Capture the cell that displays the provided text and extract its [x, y] central coordinate. 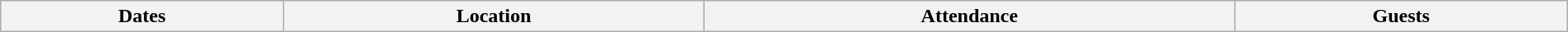
Location [495, 16]
Guests [1401, 16]
Dates [142, 16]
Attendance [969, 16]
